Pinpoint the cell where the given text exists, returning its (x, y) midpoint coordinate. 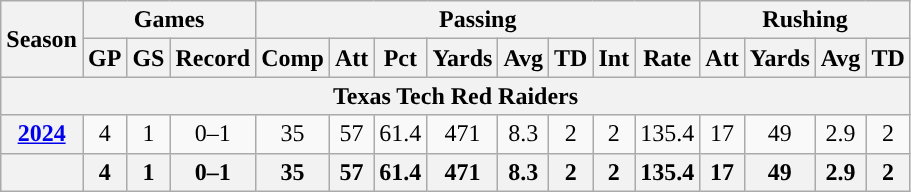
Rate (668, 58)
Texas Tech Red Raiders (456, 96)
GS (148, 58)
GP (104, 58)
Comp (293, 58)
Passing (478, 20)
Season (42, 39)
Games (168, 20)
Pct (400, 58)
2024 (42, 134)
Record (213, 58)
Rushing (806, 20)
Int (614, 58)
